Locate the cell with the specified text and output its [X, Y] center coordinate. 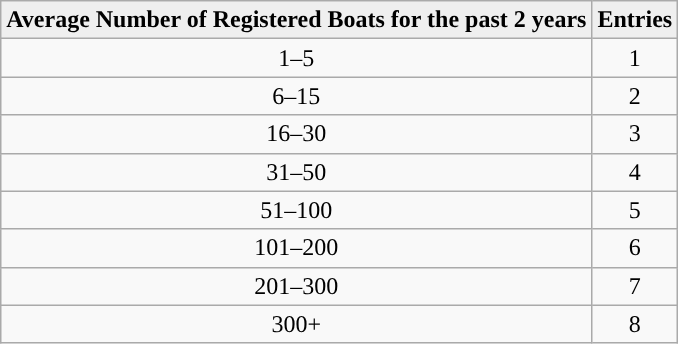
1 [635, 58]
Entries [635, 20]
4 [635, 172]
2 [635, 96]
16–30 [296, 134]
201–300 [296, 286]
1–5 [296, 58]
101–200 [296, 248]
51–100 [296, 210]
6 [635, 248]
8 [635, 324]
Average Number of Registered Boats for the past 2 years [296, 20]
6–15 [296, 96]
3 [635, 134]
31–50 [296, 172]
5 [635, 210]
7 [635, 286]
300+ [296, 324]
